Scan for the cell matching the given text and deliver its [X, Y] coordinate at center. 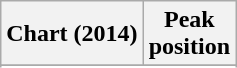
Peakposition [189, 34]
Chart (2014) [72, 34]
